Determine the [x, y] coordinate at the center of the cell enclosing the given text.  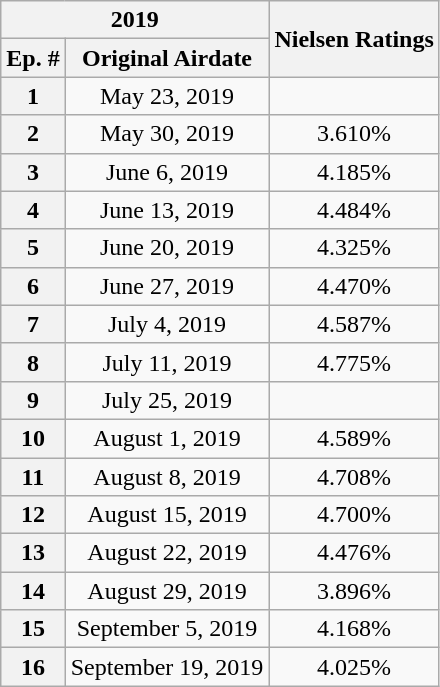
July 11, 2019 [167, 362]
May 23, 2019 [167, 96]
4.025% [354, 667]
June 27, 2019 [167, 286]
10 [33, 438]
3 [33, 172]
June 20, 2019 [167, 248]
July 4, 2019 [167, 324]
August 15, 2019 [167, 515]
15 [33, 629]
July 25, 2019 [167, 400]
2019 [135, 20]
4.470% [354, 286]
4.587% [354, 324]
Ep. # [33, 58]
Nielsen Ratings [354, 39]
August 22, 2019 [167, 553]
August 1, 2019 [167, 438]
August 8, 2019 [167, 477]
9 [33, 400]
16 [33, 667]
14 [33, 591]
Original Airdate [167, 58]
3.896% [354, 591]
4.168% [354, 629]
August 29, 2019 [167, 591]
May 30, 2019 [167, 134]
3.610% [354, 134]
6 [33, 286]
September 5, 2019 [167, 629]
4.476% [354, 553]
4.325% [354, 248]
12 [33, 515]
4.589% [354, 438]
June 6, 2019 [167, 172]
2 [33, 134]
5 [33, 248]
4.708% [354, 477]
11 [33, 477]
8 [33, 362]
4.185% [354, 172]
4.775% [354, 362]
4 [33, 210]
June 13, 2019 [167, 210]
September 19, 2019 [167, 667]
7 [33, 324]
1 [33, 96]
13 [33, 553]
4.700% [354, 515]
4.484% [354, 210]
